Identify which cell holds the provided text, then report its [x, y] central coordinate. 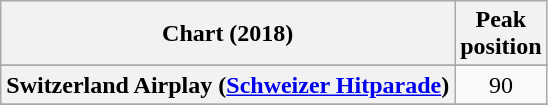
Switzerland Airplay (Schweizer Hitparade) [228, 85]
90 [501, 85]
Chart (2018) [228, 34]
Peak position [501, 34]
